Detect which cell encompasses the target text, then output its [X, Y] center coordinate. 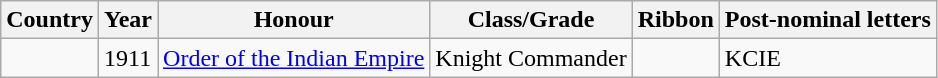
Order of the Indian Empire [294, 58]
Country [50, 20]
Year [128, 20]
Knight Commander [531, 58]
Post-nominal letters [828, 20]
Ribbon [676, 20]
Honour [294, 20]
1911 [128, 58]
Class/Grade [531, 20]
KCIE [828, 58]
